Provide the (X, Y) coordinate of the cell's center where the given text is located.  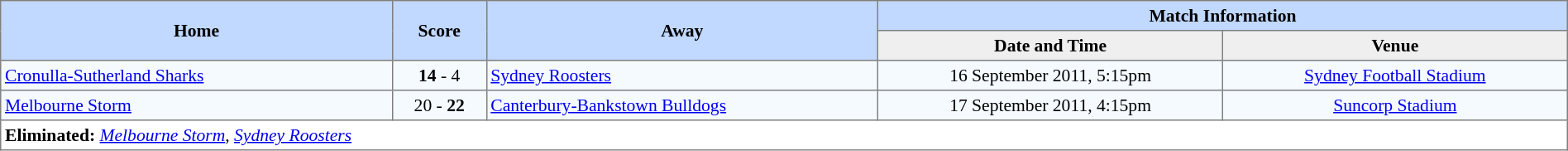
Eliminated: Melbourne Storm, Sydney Roosters (784, 135)
Suncorp Stadium (1394, 105)
17 September 2011, 4:15pm (1050, 105)
20 - 22 (439, 105)
Score (439, 31)
16 September 2011, 5:15pm (1050, 75)
Sydney Football Stadium (1394, 75)
Cronulla-Sutherland Sharks (197, 75)
Away (682, 31)
Home (197, 31)
Date and Time (1050, 46)
Venue (1394, 46)
Melbourne Storm (197, 105)
Sydney Roosters (682, 75)
Canterbury-Bankstown Bulldogs (682, 105)
14 - 4 (439, 75)
Match Information (1223, 16)
